Capture the cell that displays the provided text and extract its (x, y) central coordinate. 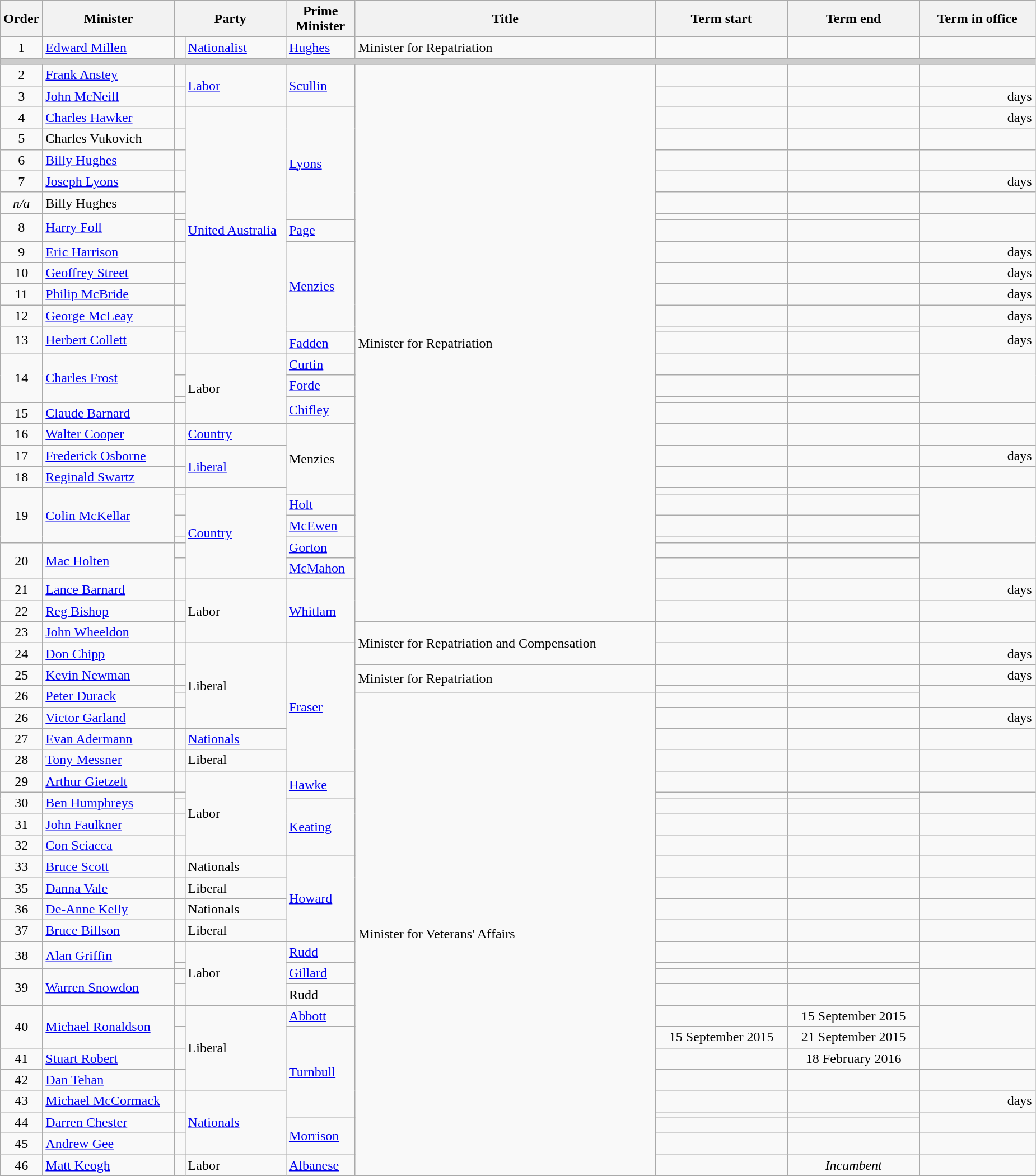
Howard (320, 898)
Gorton (320, 547)
25 (21, 675)
23 (21, 632)
Term in office (977, 19)
Minister for Veterans' Affairs (505, 934)
Warren Snowdon (109, 987)
Bruce Scott (109, 866)
Charles Frost (109, 378)
Title (505, 19)
Geoffrey Street (109, 273)
40 (21, 1027)
Charles Hawker (109, 118)
Keating (320, 827)
John McNeill (109, 96)
Victor Garland (109, 718)
Dan Tehan (109, 1080)
35 (21, 888)
Page (320, 230)
Michael Ronaldson (109, 1027)
4 (21, 118)
30 (21, 803)
Edward Millen (109, 48)
Forde (320, 386)
Reginald Swartz (109, 477)
Fraser (320, 707)
Frank Anstey (109, 75)
Morrison (320, 1136)
36 (21, 910)
42 (21, 1080)
Walter Cooper (109, 434)
Mac Holten (109, 561)
33 (21, 866)
27 (21, 739)
39 (21, 987)
38 (21, 955)
Kevin Newman (109, 675)
Michael McCormack (109, 1101)
Order (21, 19)
Frederick Osborne (109, 456)
8 (21, 227)
Stuart Robert (109, 1058)
21 September 2015 (853, 1037)
16 (21, 434)
Peter Durack (109, 696)
1 (21, 48)
Fadden (320, 343)
Term start (721, 19)
22 (21, 611)
n/a (21, 203)
Charles Vukovich (109, 139)
19 (21, 515)
Scullin (320, 86)
Joseph Lyons (109, 181)
9 (21, 251)
7 (21, 181)
Danna Vale (109, 888)
28 (21, 760)
McMahon (320, 569)
Nationalist (235, 48)
44 (21, 1122)
Don Chipp (109, 654)
10 (21, 273)
Philip McBride (109, 294)
17 (21, 456)
Evan Adermann (109, 739)
Holt (320, 504)
29 (21, 781)
Prime Minister (320, 19)
41 (21, 1058)
Con Sciacca (109, 845)
Reg Bishop (109, 611)
18 February 2016 (853, 1058)
32 (21, 845)
Term end (853, 19)
Minister for Repatriation and Compensation (505, 643)
11 (21, 294)
Whitlam (320, 611)
Arthur Gietzelt (109, 781)
Herbert Collett (109, 340)
Andrew Gee (109, 1144)
Lance Barnard (109, 590)
15 (21, 413)
John Wheeldon (109, 632)
Party (231, 19)
Curtin (320, 364)
Eric Harrison (109, 251)
3 (21, 96)
12 (21, 316)
Minister (109, 19)
Bruce Billson (109, 931)
24 (21, 654)
2 (21, 75)
14 (21, 378)
George McLeay (109, 316)
5 (21, 139)
18 (21, 477)
Hughes (320, 48)
Lyons (320, 163)
Gillard (320, 973)
31 (21, 824)
43 (21, 1101)
20 (21, 561)
Tony Messner (109, 760)
Claude Barnard (109, 413)
Matt Keogh (109, 1165)
Incumbent (853, 1165)
United Australia (235, 231)
46 (21, 1165)
37 (21, 931)
13 (21, 340)
Darren Chester (109, 1122)
21 (21, 590)
John Faulkner (109, 824)
Ben Humphreys (109, 803)
Colin McKellar (109, 515)
De-Anne Kelly (109, 910)
Abbott (320, 1016)
Albanese (320, 1165)
Chifley (320, 410)
45 (21, 1144)
6 (21, 160)
Alan Griffin (109, 955)
Turnbull (320, 1072)
Harry Foll (109, 227)
McEwen (320, 526)
Hawke (320, 785)
